Search for the cell housing the specified text and yield its (x, y) center coordinate. 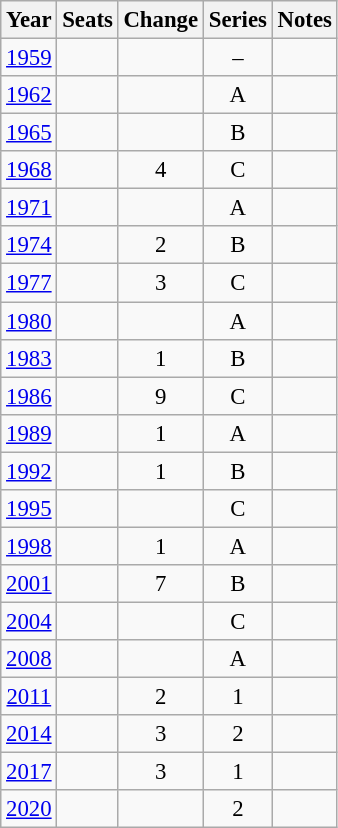
Notes (304, 20)
1977 (29, 283)
1962 (29, 95)
2008 (29, 659)
Series (238, 20)
1971 (29, 208)
4 (160, 170)
1959 (29, 58)
1989 (29, 433)
2020 (29, 809)
2001 (29, 584)
7 (160, 584)
1980 (29, 321)
1986 (29, 396)
2017 (29, 772)
2014 (29, 734)
1995 (29, 509)
Year (29, 20)
1965 (29, 133)
Change (160, 20)
9 (160, 396)
1992 (29, 471)
– (238, 58)
1983 (29, 358)
1998 (29, 546)
2011 (29, 697)
1974 (29, 245)
1968 (29, 170)
Seats (88, 20)
2004 (29, 621)
